For the text-containing cell, return its midpoint in [X, Y] coordinate format. 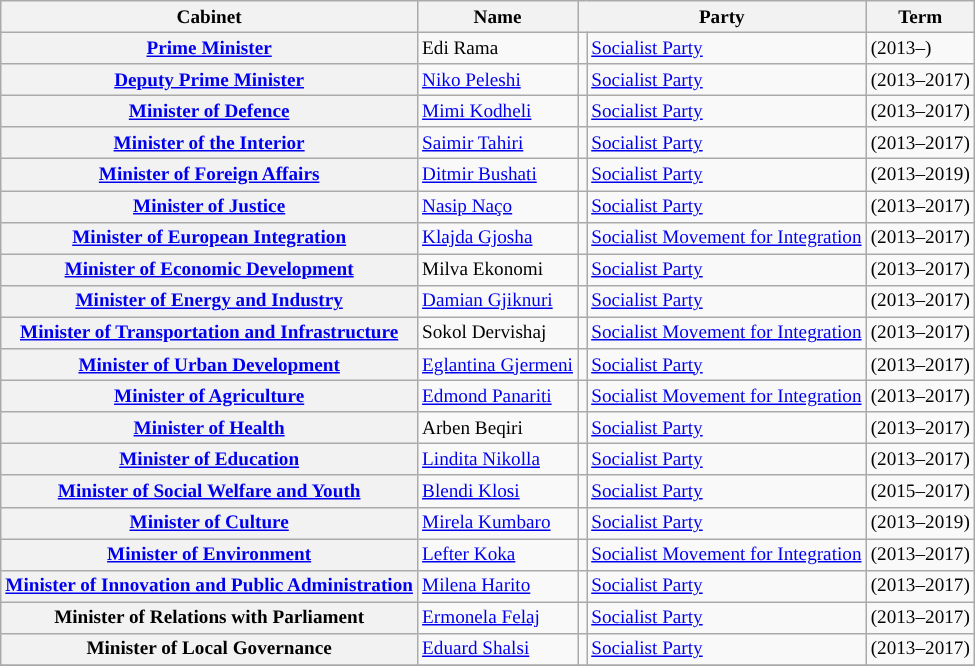
Minister of the Interior [210, 143]
Deputy Prime Minister [210, 80]
Saimir Tahiri [498, 143]
Nasip Naço [498, 206]
Minister of Culture [210, 523]
Minister of Innovation and Public Administration [210, 586]
Minister of Local Governance [210, 649]
Sokol Dervishaj [498, 333]
Minister of Economic Development [210, 270]
Edi Rama [498, 48]
Cabinet [210, 17]
Mirela Kumbaro [498, 523]
Lindita Nikolla [498, 460]
Niko Peleshi [498, 80]
Blendi Klosi [498, 491]
(2013–) [920, 48]
Klajda Gjosha [498, 238]
Damian Gjiknuri [498, 301]
Minister of Urban Development [210, 365]
Minister of Health [210, 428]
Name [498, 17]
Milva Ekonomi [498, 270]
Minister of Foreign Affairs [210, 175]
(2015–2017) [920, 491]
Ermonela Felaj [498, 618]
Party [722, 17]
Minister of Environment [210, 554]
Term [920, 17]
Milena Harito [498, 586]
Eglantina Gjermeni [498, 365]
Ditmir Bushati [498, 175]
Minister of Relations with Parliament [210, 618]
Mimi Kodheli [498, 111]
Prime Minister [210, 48]
Minister of Transportation and Infrastructure [210, 333]
Minister of Social Welfare and Youth [210, 491]
Minister of European Integration [210, 238]
Minister of Energy and Industry [210, 301]
Minister of Justice [210, 206]
Minister of Agriculture [210, 396]
Minister of Education [210, 460]
Eduard Shalsi [498, 649]
Lefter Koka [498, 554]
Minister of Defence [210, 111]
Edmond Panariti [498, 396]
Arben Beqiri [498, 428]
